Pinpoint the cell where the given text exists, returning its [X, Y] midpoint coordinate. 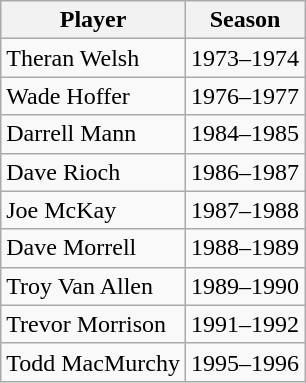
1989–1990 [244, 286]
1987–1988 [244, 210]
Wade Hoffer [94, 96]
1986–1987 [244, 172]
Player [94, 20]
Dave Morrell [94, 248]
Troy Van Allen [94, 286]
1976–1977 [244, 96]
1991–1992 [244, 324]
1973–1974 [244, 58]
Theran Welsh [94, 58]
1995–1996 [244, 362]
Dave Rioch [94, 172]
1988–1989 [244, 248]
Joe McKay [94, 210]
Darrell Mann [94, 134]
1984–1985 [244, 134]
Trevor Morrison [94, 324]
Season [244, 20]
Todd MacMurchy [94, 362]
